Locate the cell with the specified text and output its (x, y) center coordinate. 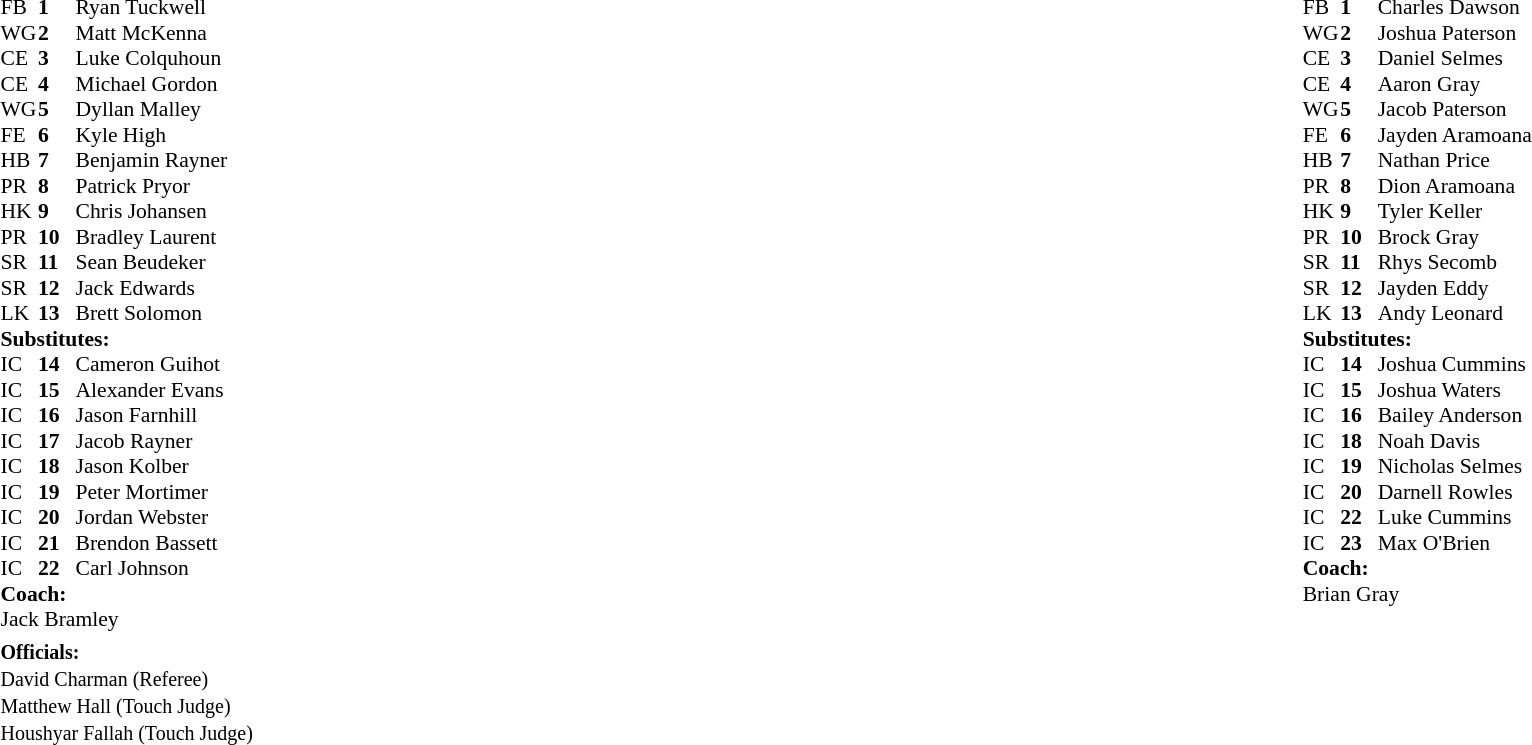
Brian Gray (1418, 594)
Luke Cummins (1455, 517)
Andy Leonard (1455, 313)
Dion Aramoana (1455, 186)
Jacob Rayner (152, 441)
Patrick Pryor (152, 186)
Carl Johnson (152, 569)
Jack Edwards (152, 288)
Darnell Rowles (1455, 492)
Kyle High (152, 135)
Nicholas Selmes (1455, 467)
23 (1359, 543)
Jack Bramley (114, 619)
Aaron Gray (1455, 84)
Nathan Price (1455, 161)
Brendon Bassett (152, 543)
Benjamin Rayner (152, 161)
Michael Gordon (152, 84)
Alexander Evans (152, 390)
Chris Johansen (152, 211)
Joshua Waters (1455, 390)
Bailey Anderson (1455, 415)
Bradley Laurent (152, 237)
Peter Mortimer (152, 492)
Matt McKenna (152, 33)
Brock Gray (1455, 237)
Luke Colquhoun (152, 59)
Jayden Aramoana (1455, 135)
Joshua Paterson (1455, 33)
Max O'Brien (1455, 543)
Jacob Paterson (1455, 109)
17 (57, 441)
Jordan Webster (152, 517)
Daniel Selmes (1455, 59)
Noah Davis (1455, 441)
21 (57, 543)
Rhys Secomb (1455, 263)
Jason Kolber (152, 467)
Jason Farnhill (152, 415)
Jayden Eddy (1455, 288)
Cameron Guihot (152, 365)
Tyler Keller (1455, 211)
Joshua Cummins (1455, 365)
Brett Solomon (152, 313)
Sean Beudeker (152, 263)
Dyllan Malley (152, 109)
